From the cell containing the given text, extract its center point as (X, Y) coordinate. 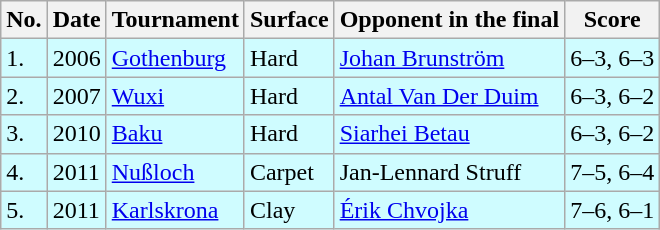
Carpet (289, 172)
7–5, 6–4 (612, 172)
Siarhei Betau (449, 134)
Clay (289, 210)
5. (24, 210)
2010 (76, 134)
No. (24, 20)
Johan Brunström (449, 58)
Gothenburg (175, 58)
Karlskrona (175, 210)
Date (76, 20)
Tournament (175, 20)
4. (24, 172)
Baku (175, 134)
1. (24, 58)
Érik Chvojka (449, 210)
Score (612, 20)
7–6, 6–1 (612, 210)
Nußloch (175, 172)
Antal Van Der Duim (449, 96)
3. (24, 134)
Opponent in the final (449, 20)
2006 (76, 58)
Surface (289, 20)
6–3, 6–3 (612, 58)
2007 (76, 96)
2. (24, 96)
Wuxi (175, 96)
Jan-Lennard Struff (449, 172)
